Provide the (x, y) coordinate of the cell's center where the given text is located.  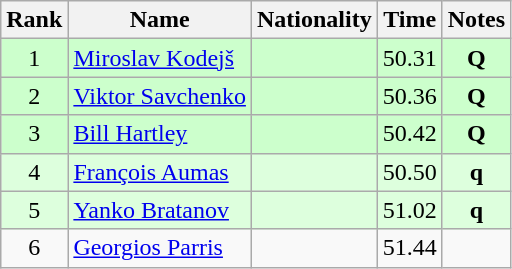
Viktor Savchenko (160, 96)
François Aumas (160, 172)
4 (34, 172)
51.44 (410, 248)
50.36 (410, 96)
Nationality (314, 20)
Name (160, 20)
Time (410, 20)
50.31 (410, 58)
Yanko Bratanov (160, 210)
51.02 (410, 210)
5 (34, 210)
50.50 (410, 172)
2 (34, 96)
50.42 (410, 134)
1 (34, 58)
Notes (476, 20)
Georgios Parris (160, 248)
3 (34, 134)
Miroslav Kodejš (160, 58)
Bill Hartley (160, 134)
6 (34, 248)
Rank (34, 20)
